Output the [x, y] coordinate of the center of the cell containing the given text.  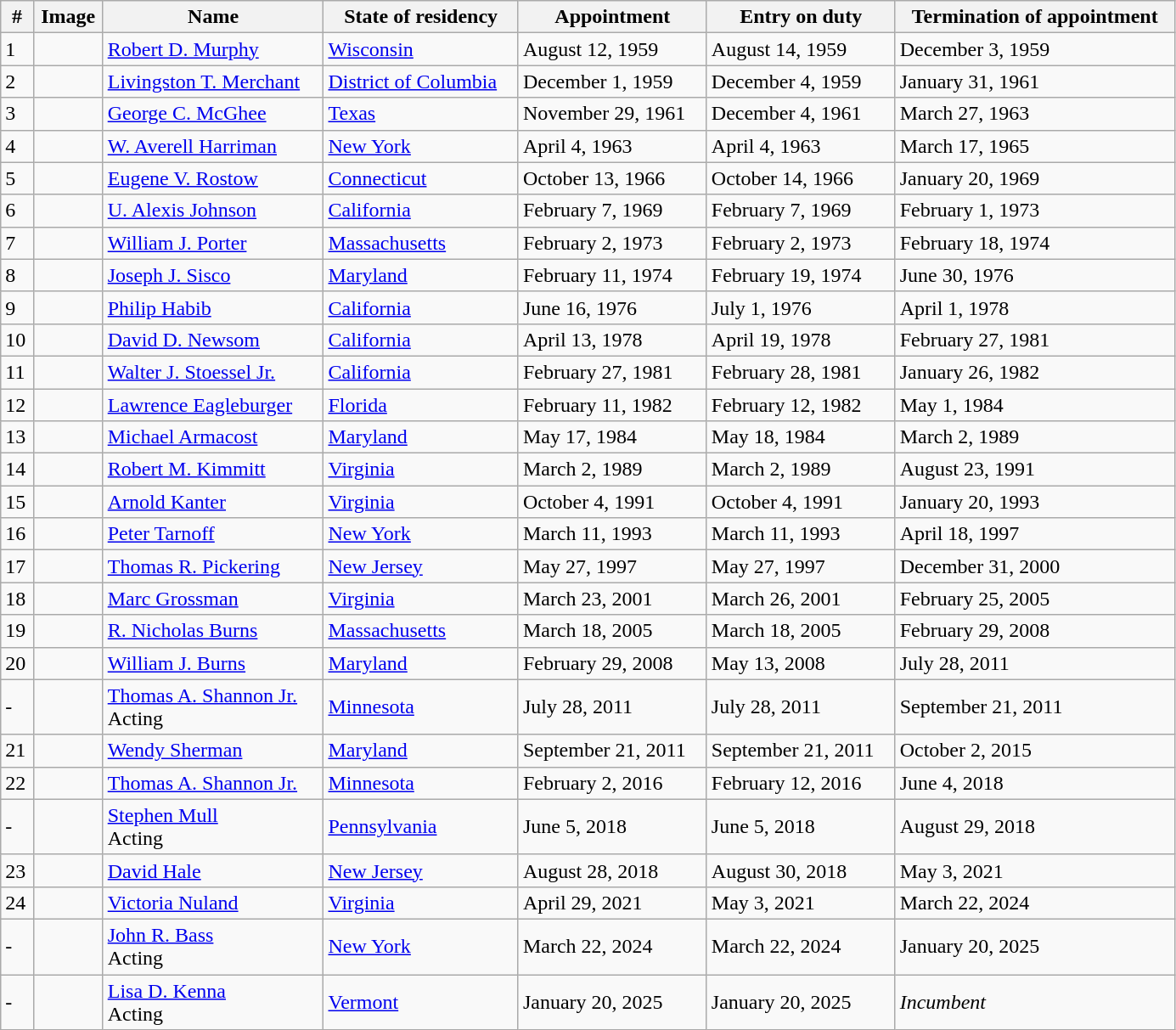
6 [17, 211]
February 2, 2016 [612, 783]
August 14, 1959 [801, 49]
William J. Burns [213, 663]
District of Columbia [421, 82]
August 12, 1959 [612, 49]
5 [17, 178]
February 19, 1974 [801, 275]
19 [17, 631]
Wisconsin [421, 49]
W. Averell Harriman [213, 146]
Peter Tarnoff [213, 534]
December 4, 1959 [801, 82]
George C. McGhee [213, 114]
# [17, 17]
July 1, 1976 [801, 307]
February 1, 1973 [1034, 211]
12 [17, 405]
February 12, 1982 [801, 405]
1 [17, 49]
John R. BassActing [213, 946]
15 [17, 502]
U. Alexis Johnson [213, 211]
June 4, 2018 [1034, 783]
October 14, 1966 [801, 178]
Name [213, 17]
3 [17, 114]
April 18, 1997 [1034, 534]
Livingston T. Merchant [213, 82]
13 [17, 437]
Pennsylvania [421, 827]
8 [17, 275]
4 [17, 146]
Stephen MullActing [213, 827]
August 30, 2018 [801, 870]
November 29, 1961 [612, 114]
February 25, 2005 [1034, 599]
Vermont [421, 1002]
11 [17, 372]
Appointment [612, 17]
9 [17, 307]
Connecticut [421, 178]
David D. Newsom [213, 340]
Joseph J. Sisco [213, 275]
December 31, 2000 [1034, 566]
March 17, 1965 [1034, 146]
Lisa D. KennaActing [213, 1002]
Robert M. Kimmitt [213, 470]
October 2, 2015 [1034, 751]
February 11, 1982 [612, 405]
Incumbent [1034, 1002]
17 [17, 566]
Lawrence Eagleburger [213, 405]
December 4, 1961 [801, 114]
October 13, 1966 [612, 178]
March 26, 2001 [801, 599]
May 13, 2008 [801, 663]
March 23, 2001 [612, 599]
February 18, 1974 [1034, 243]
Florida [421, 405]
10 [17, 340]
August 29, 2018 [1034, 827]
Thomas R. Pickering [213, 566]
January 26, 1982 [1034, 372]
August 23, 1991 [1034, 470]
Eugene V. Rostow [213, 178]
March 27, 1963 [1034, 114]
February 11, 1974 [612, 275]
20 [17, 663]
Walter J. Stoessel Jr. [213, 372]
Arnold Kanter [213, 502]
Michael Armacost [213, 437]
Victoria Nuland [213, 903]
16 [17, 534]
January 31, 1961 [1034, 82]
Termination of appointment [1034, 17]
April 1, 1978 [1034, 307]
18 [17, 599]
May 1, 1984 [1034, 405]
August 28, 2018 [612, 870]
April 29, 2021 [612, 903]
R. Nicholas Burns [213, 631]
February 28, 1981 [801, 372]
State of residency [421, 17]
Philip Habib [213, 307]
December 3, 1959 [1034, 49]
William J. Porter [213, 243]
February 12, 2016 [801, 783]
David Hale [213, 870]
23 [17, 870]
24 [17, 903]
Image [68, 17]
January 20, 1969 [1034, 178]
2 [17, 82]
Texas [421, 114]
Thomas A. Shannon Jr. [213, 783]
April 19, 1978 [801, 340]
January 20, 1993 [1034, 502]
Robert D. Murphy [213, 49]
December 1, 1959 [612, 82]
Marc Grossman [213, 599]
June 30, 1976 [1034, 275]
Entry on duty [801, 17]
14 [17, 470]
Thomas A. Shannon Jr.Acting [213, 706]
April 13, 1978 [612, 340]
Wendy Sherman [213, 751]
June 16, 1976 [612, 307]
7 [17, 243]
21 [17, 751]
May 17, 1984 [612, 437]
22 [17, 783]
May 18, 1984 [801, 437]
